Search for the cell housing the specified text and yield its (X, Y) center coordinate. 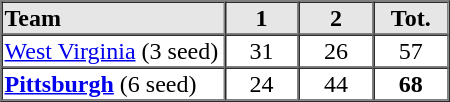
31 (261, 50)
Team (114, 18)
44 (336, 84)
1 (261, 18)
2 (336, 18)
26 (336, 50)
57 (410, 50)
West Virginia (3 seed) (114, 50)
Tot. (410, 18)
Pittsburgh (6 seed) (114, 84)
68 (410, 84)
24 (261, 84)
